Extract the (X, Y) coordinate from the center of the cell holding the provided text.  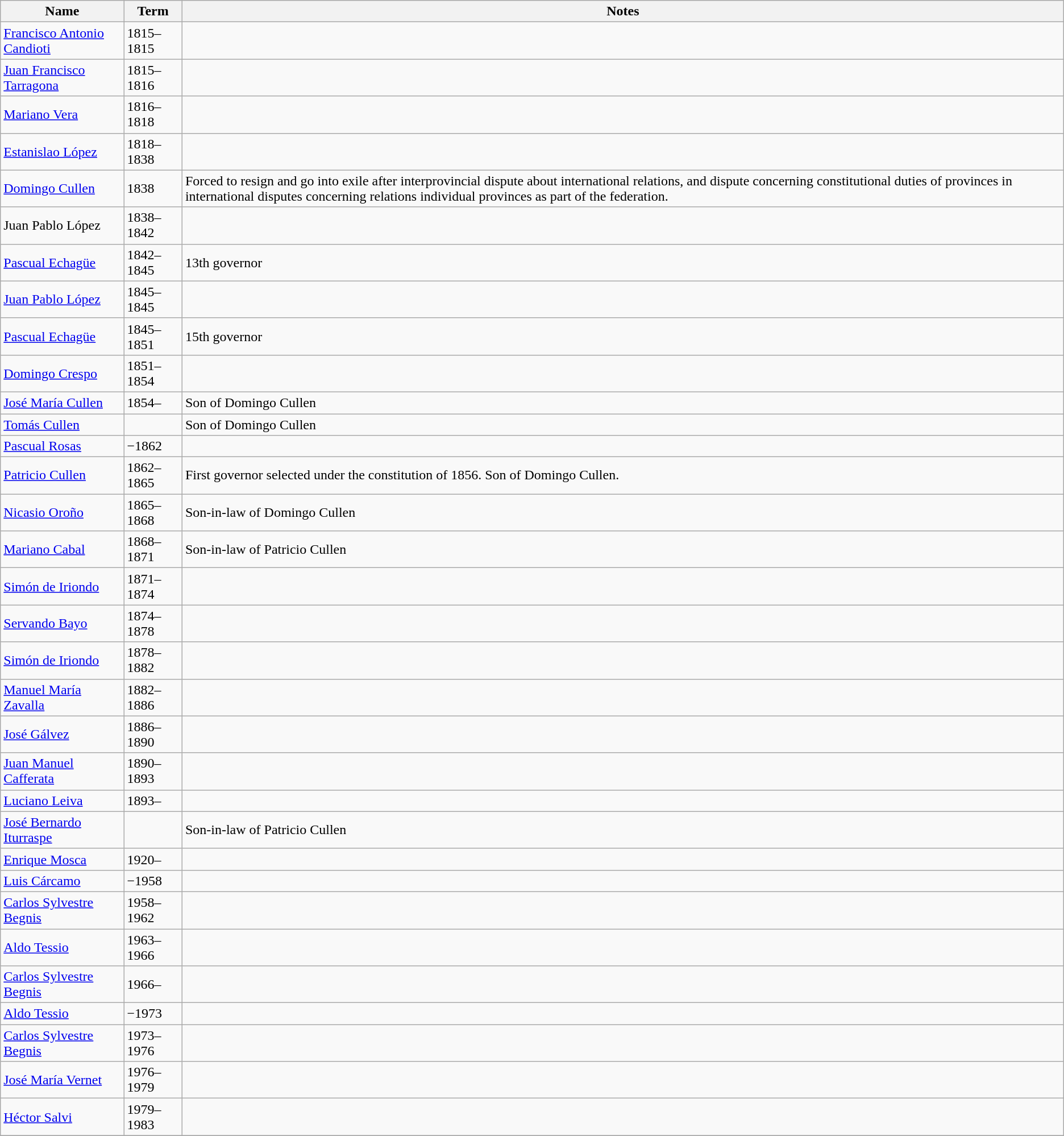
1845–1845 (153, 299)
Name (63, 11)
José María Vernet (63, 1080)
1838 (153, 189)
15th governor (623, 337)
1815–1816 (153, 77)
Nicasio Oroño (63, 513)
1973–1976 (153, 1043)
1893– (153, 801)
1865–1868 (153, 513)
Juan Manuel Cafferata (63, 771)
1882–1886 (153, 697)
1958–1962 (153, 910)
1878–1882 (153, 661)
Juan Francisco Tarragona (63, 77)
Notes (623, 11)
José María Cullen (63, 403)
José Bernardo Iturraspe (63, 830)
−1958 (153, 881)
1816–1818 (153, 115)
−1973 (153, 1014)
Enrique Mosca (63, 859)
1874–1878 (153, 623)
Francisco Antonio Candioti (63, 41)
Mariano Cabal (63, 549)
First governor selected under the constitution of 1856. Son of Domingo Cullen. (623, 475)
1963–1966 (153, 947)
Tomás Cullen (63, 425)
Patricio Cullen (63, 475)
1854– (153, 403)
Domingo Cullen (63, 189)
1979–1983 (153, 1117)
1890–1893 (153, 771)
Servando Bayo (63, 623)
Son-in-law of Domingo Cullen (623, 513)
Luis Cárcamo (63, 881)
1838–1842 (153, 225)
1842–1845 (153, 263)
−1862 (153, 446)
13th governor (623, 263)
1815–1815 (153, 41)
1818–1838 (153, 151)
1845–1851 (153, 337)
1871–1874 (153, 587)
José Gálvez (63, 735)
1851–1854 (153, 373)
Manuel María Zavalla (63, 697)
1966– (153, 985)
Luciano Leiva (63, 801)
Pascual Rosas (63, 446)
1920– (153, 859)
Term (153, 11)
Estanislao López (63, 151)
1976–1979 (153, 1080)
Héctor Salvi (63, 1117)
1868–1871 (153, 549)
Domingo Crespo (63, 373)
1886–1890 (153, 735)
Mariano Vera (63, 115)
1862–1865 (153, 475)
